Extract the [X, Y] coordinate from the center of the cell holding the provided text.  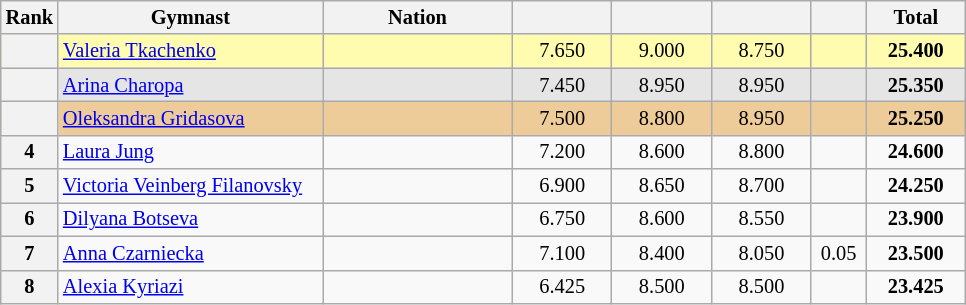
24.600 [916, 152]
4 [30, 152]
7.500 [562, 118]
7.650 [562, 51]
8.750 [762, 51]
23.900 [916, 219]
Arina Charopa [190, 85]
Total [916, 17]
8.550 [762, 219]
7 [30, 253]
Rank [30, 17]
8.650 [662, 186]
24.250 [916, 186]
5 [30, 186]
23.425 [916, 287]
8.400 [662, 253]
Valeria Tkachenko [190, 51]
25.250 [916, 118]
25.400 [916, 51]
Anna Czarniecka [190, 253]
Dilyana Botseva [190, 219]
6.425 [562, 287]
9.000 [662, 51]
Gymnast [190, 17]
7.100 [562, 253]
6.750 [562, 219]
Nation [418, 17]
23.500 [916, 253]
8.700 [762, 186]
8.050 [762, 253]
25.350 [916, 85]
0.05 [838, 253]
7.200 [562, 152]
6 [30, 219]
Laura Jung [190, 152]
7.450 [562, 85]
Alexia Kyriazi [190, 287]
8 [30, 287]
Oleksandra Gridasova [190, 118]
6.900 [562, 186]
Victoria Veinberg Filanovsky [190, 186]
